Find where the given text appears and provide that cell's center as [x, y] coordinate. 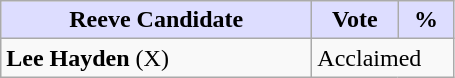
Acclaimed [383, 58]
Reeve Candidate [156, 20]
% [426, 20]
Vote [355, 20]
Lee Hayden (X) [156, 58]
